Output the [x, y] coordinate of the center of the cell containing the given text.  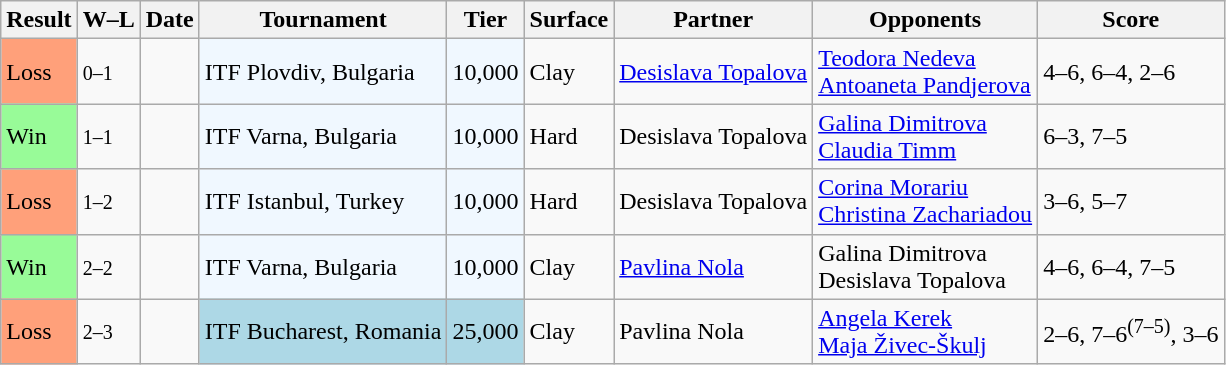
Tier [486, 20]
2–6, 7–6(7–5), 3–6 [1131, 332]
Surface [569, 20]
Galina Dimitrova Desislava Topalova [926, 266]
25,000 [486, 332]
ITF Plovdiv, Bulgaria [323, 72]
2–2 [108, 266]
Score [1131, 20]
ITF Istanbul, Turkey [323, 202]
Partner [714, 20]
1–2 [108, 202]
Opponents [926, 20]
W–L [108, 20]
Teodora Nedeva Antoaneta Pandjerova [926, 72]
Date [170, 20]
4–6, 6–4, 7–5 [1131, 266]
Result [39, 20]
Corina Morariu Christina Zachariadou [926, 202]
1–1 [108, 136]
0–1 [108, 72]
ITF Bucharest, Romania [323, 332]
6–3, 7–5 [1131, 136]
Galina Dimitrova Claudia Timm [926, 136]
Angela Kerek Maja Živec-Škulj [926, 332]
Tournament [323, 20]
2–3 [108, 332]
3–6, 5–7 [1131, 202]
4–6, 6–4, 2–6 [1131, 72]
